For the text-containing cell, return its midpoint in (X, Y) coordinate format. 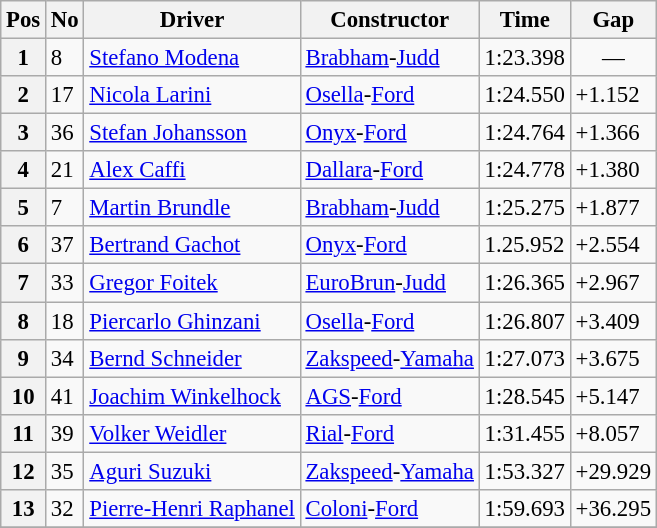
37 (65, 245)
+2.967 (613, 283)
32 (65, 509)
Nicola Larini (192, 95)
+1.877 (613, 208)
+3.675 (613, 358)
Volker Weidler (192, 433)
21 (65, 170)
5 (24, 208)
4 (24, 170)
EuroBrun-Judd (390, 283)
Pos (24, 20)
— (613, 58)
+1.152 (613, 95)
9 (24, 358)
1:26.807 (524, 321)
1.25.952 (524, 245)
Gregor Foitek (192, 283)
33 (65, 283)
Coloni-Ford (390, 509)
1:31.455 (524, 433)
12 (24, 471)
+2.554 (613, 245)
1:23.398 (524, 58)
39 (65, 433)
+29.929 (613, 471)
11 (24, 433)
1:27.073 (524, 358)
Driver (192, 20)
Stefano Modena (192, 58)
Gap (613, 20)
No (65, 20)
Time (524, 20)
34 (65, 358)
Aguri Suzuki (192, 471)
+1.366 (613, 133)
Dallara-Ford (390, 170)
1 (24, 58)
Alex Caffi (192, 170)
+5.147 (613, 396)
6 (24, 245)
Constructor (390, 20)
36 (65, 133)
Martin Brundle (192, 208)
1:28.545 (524, 396)
3 (24, 133)
10 (24, 396)
1:24.550 (524, 95)
+8.057 (613, 433)
Rial-Ford (390, 433)
Bertrand Gachot (192, 245)
2 (24, 95)
1:53.327 (524, 471)
Pierre-Henri Raphanel (192, 509)
Stefan Johansson (192, 133)
+36.295 (613, 509)
Joachim Winkelhock (192, 396)
18 (65, 321)
35 (65, 471)
1:24.764 (524, 133)
+3.409 (613, 321)
1:25.275 (524, 208)
1:26.365 (524, 283)
41 (65, 396)
13 (24, 509)
+1.380 (613, 170)
1:59.693 (524, 509)
AGS-Ford (390, 396)
Piercarlo Ghinzani (192, 321)
17 (65, 95)
Bernd Schneider (192, 358)
1:24.778 (524, 170)
